Search for the cell housing the specified text and yield its (X, Y) center coordinate. 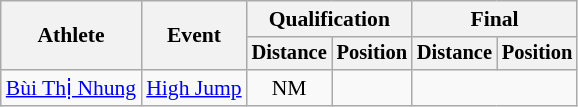
NM (290, 88)
Event (194, 36)
Final (494, 19)
Bùi Thị Nhung (71, 88)
Athlete (71, 36)
Qualification (330, 19)
High Jump (194, 88)
